Find where the given text appears and provide that cell's center as (x, y) coordinate. 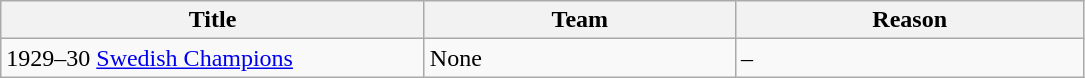
Reason (910, 20)
Team (580, 20)
1929–30 Swedish Champions (213, 58)
None (580, 58)
– (910, 58)
Title (213, 20)
